Pinpoint the cell where the given text exists, returning its (X, Y) midpoint coordinate. 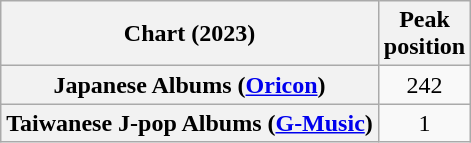
Peakposition (424, 34)
Chart (2023) (190, 34)
Taiwanese J-pop Albums (G-Music) (190, 123)
242 (424, 85)
1 (424, 123)
Japanese Albums (Oricon) (190, 85)
